Search for the cell housing the specified text and yield its [X, Y] center coordinate. 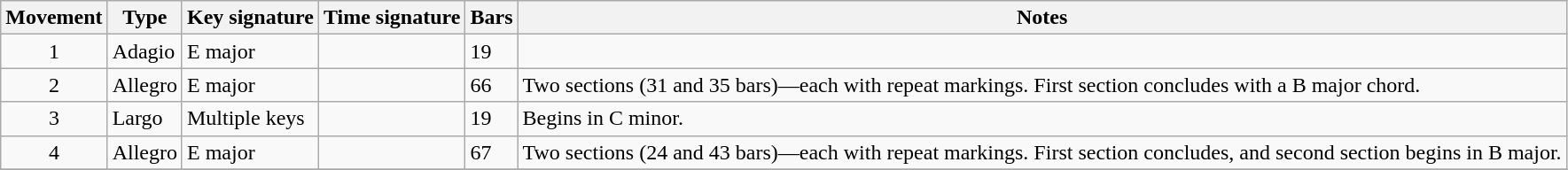
Two sections (31 and 35 bars)—each with repeat markings. First section concludes with a B major chord. [1042, 85]
Largo [144, 119]
66 [491, 85]
4 [54, 152]
Key signature [250, 18]
3 [54, 119]
1 [54, 51]
Movement [54, 18]
Type [144, 18]
Time signature [392, 18]
Begins in C minor. [1042, 119]
Adagio [144, 51]
Multiple keys [250, 119]
67 [491, 152]
Two sections (24 and 43 bars)—each with repeat markings. First section concludes, and second section begins in B major. [1042, 152]
2 [54, 85]
Bars [491, 18]
Notes [1042, 18]
